Output the (X, Y) coordinate of the center of the cell containing the given text.  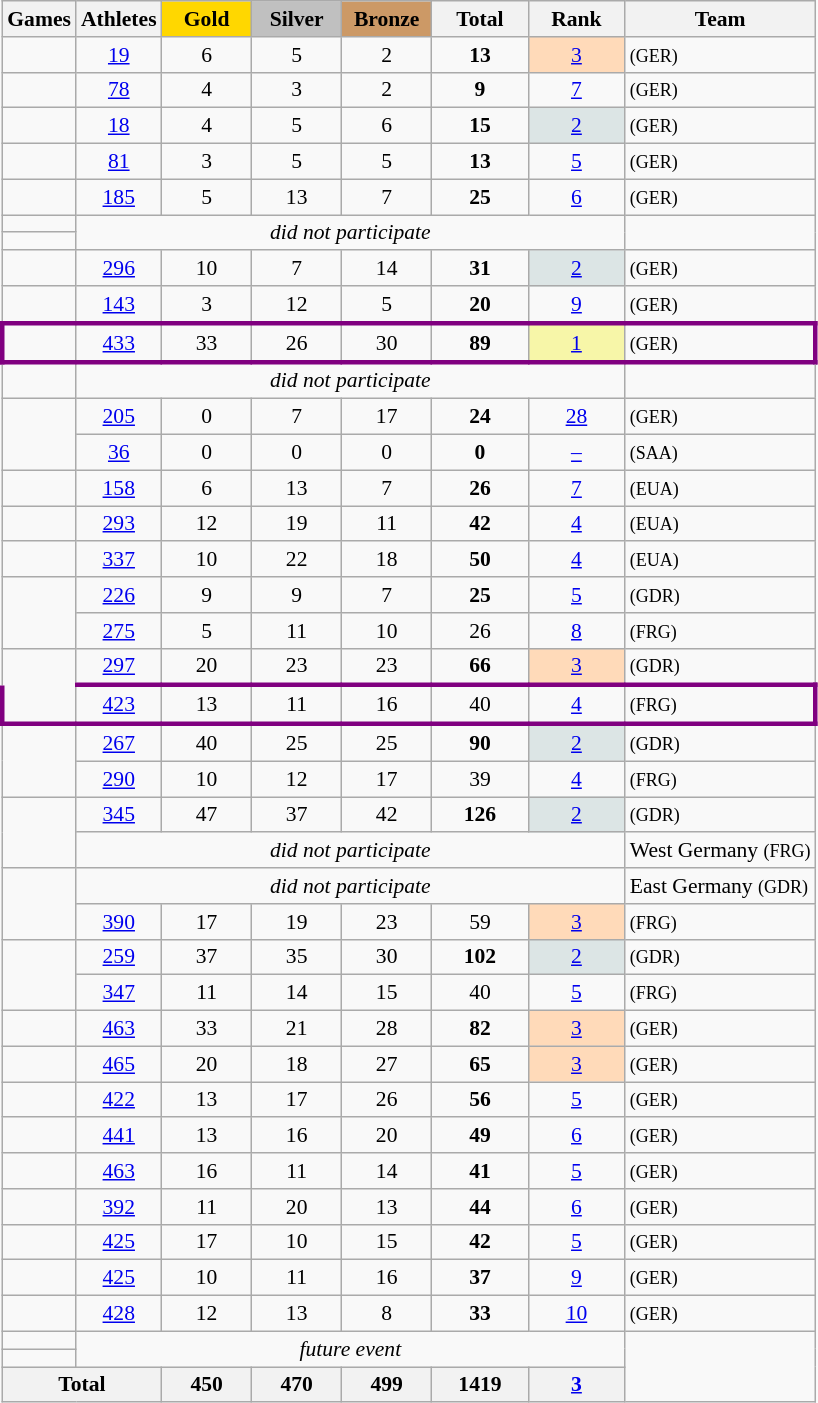
47 (207, 815)
Rank (576, 19)
126 (480, 815)
1 (576, 342)
290 (119, 779)
337 (119, 560)
36 (119, 453)
81 (119, 162)
1419 (480, 1385)
345 (119, 815)
59 (480, 922)
27 (387, 1064)
22 (297, 560)
275 (119, 631)
West Germany (FRG) (720, 851)
– (576, 453)
Silver (297, 19)
450 (207, 1385)
90 (480, 742)
297 (119, 666)
185 (119, 197)
50 (480, 560)
35 (297, 957)
422 (119, 1100)
89 (480, 342)
259 (119, 957)
390 (119, 922)
66 (480, 666)
21 (297, 1029)
Bronze (387, 19)
Games (39, 19)
102 (480, 957)
392 (119, 1207)
East Germany (GDR) (720, 886)
future event (350, 1349)
31 (480, 269)
428 (119, 1314)
347 (119, 993)
82 (480, 1029)
293 (119, 524)
267 (119, 742)
56 (480, 1100)
65 (480, 1064)
470 (297, 1385)
423 (119, 706)
158 (119, 488)
Athletes (119, 19)
441 (119, 1136)
499 (387, 1385)
(SAA) (720, 453)
226 (119, 595)
465 (119, 1064)
Gold (207, 19)
205 (119, 417)
78 (119, 90)
44 (480, 1207)
41 (480, 1171)
296 (119, 269)
39 (480, 779)
24 (480, 417)
433 (119, 342)
143 (119, 304)
49 (480, 1136)
Team (720, 19)
